Pinpoint the cell where the given text exists, returning its [X, Y] midpoint coordinate. 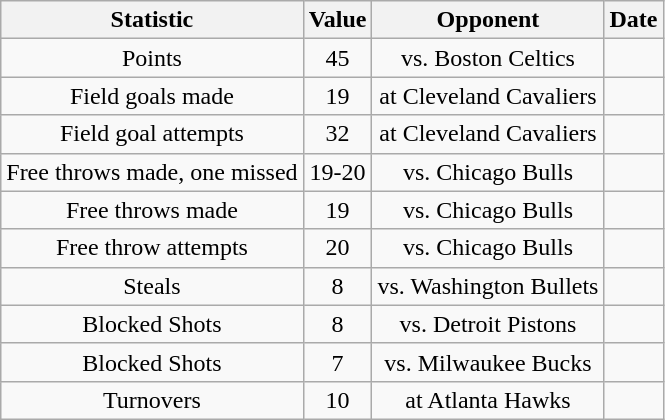
Free throw attempts [152, 248]
Steals [152, 286]
Statistic [152, 20]
Turnovers [152, 400]
vs. Washington Bullets [488, 286]
vs. Detroit Pistons [488, 324]
Points [152, 58]
10 [338, 400]
32 [338, 134]
Field goal attempts [152, 134]
Date [634, 20]
Opponent [488, 20]
Field goals made [152, 96]
Free throws made [152, 210]
20 [338, 248]
19-20 [338, 172]
vs. Milwaukee Bucks [488, 362]
vs. Boston Celtics [488, 58]
Value [338, 20]
7 [338, 362]
45 [338, 58]
at Atlanta Hawks [488, 400]
Free throws made, one missed [152, 172]
